Search for the cell housing the specified text and yield its [x, y] center coordinate. 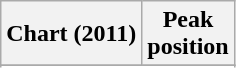
Chart (2011) [72, 34]
Peakposition [188, 34]
